Scan for the cell matching the given text and deliver its [X, Y] coordinate at center. 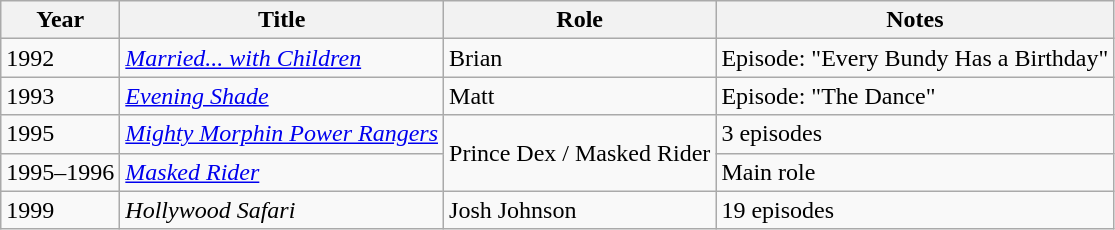
Married... with Children [282, 58]
19 episodes [915, 210]
Notes [915, 20]
1999 [60, 210]
Matt [580, 96]
Hollywood Safari [282, 210]
1995 [60, 134]
1992 [60, 58]
Episode: "The Dance" [915, 96]
Brian [580, 58]
3 episodes [915, 134]
Evening Shade [282, 96]
1995–1996 [60, 172]
Episode: "Every Bundy Has a Birthday" [915, 58]
Main role [915, 172]
Josh Johnson [580, 210]
Masked Rider [282, 172]
Mighty Morphin Power Rangers [282, 134]
Title [282, 20]
Year [60, 20]
1993 [60, 96]
Role [580, 20]
Prince Dex / Masked Rider [580, 153]
